Locate the cell with the specified text and output its (X, Y) center coordinate. 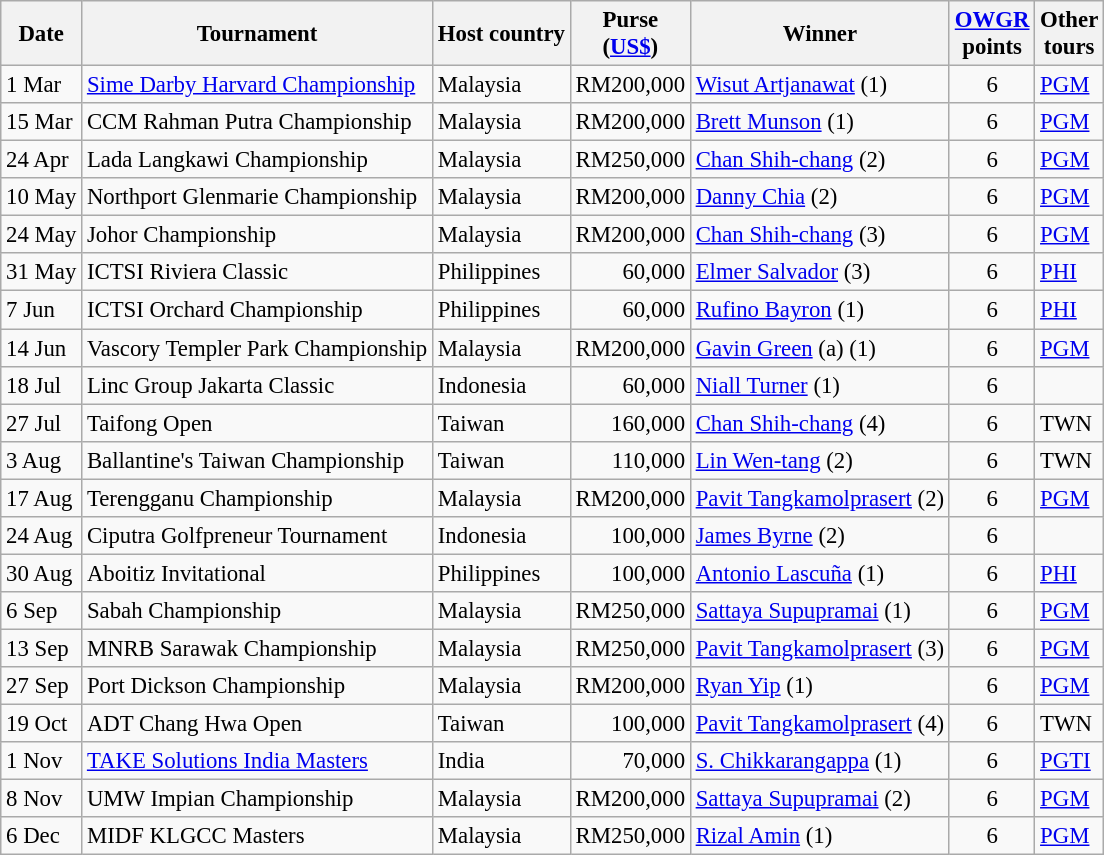
31 May (42, 273)
Purse(US$) (630, 34)
Rizal Amin (1) (820, 836)
Chan Shih-chang (3) (820, 235)
27 Jul (42, 423)
Pavit Tangkamolprasert (4) (820, 724)
6 Dec (42, 836)
Othertours (1070, 34)
Gavin Green (a) (1) (820, 348)
Winner (820, 34)
Ryan Yip (1) (820, 686)
110,000 (630, 460)
3 Aug (42, 460)
Niall Turner (1) (820, 385)
Port Dickson Championship (258, 686)
18 Jul (42, 385)
ICTSI Orchard Championship (258, 310)
TAKE Solutions India Masters (258, 761)
Sattaya Supupramai (2) (820, 799)
ICTSI Riviera Classic (258, 273)
30 Aug (42, 573)
ADT Chang Hwa Open (258, 724)
24 Apr (42, 160)
Sime Darby Harvard Championship (258, 85)
Ciputra Golfpreneur Tournament (258, 536)
Vascory Templer Park Championship (258, 348)
Date (42, 34)
Wisut Artjanawat (1) (820, 85)
1 Nov (42, 761)
14 Jun (42, 348)
Elmer Salvador (3) (820, 273)
160,000 (630, 423)
Pavit Tangkamolprasert (3) (820, 648)
Brett Munson (1) (820, 122)
Danny Chia (2) (820, 197)
S. Chikkarangappa (1) (820, 761)
13 Sep (42, 648)
Aboitiz Invitational (258, 573)
Linc Group Jakarta Classic (258, 385)
Rufino Bayron (1) (820, 310)
India (501, 761)
7 Jun (42, 310)
Terengganu Championship (258, 498)
Northport Glenmarie Championship (258, 197)
8 Nov (42, 799)
Pavit Tangkamolprasert (2) (820, 498)
Tournament (258, 34)
MNRB Sarawak Championship (258, 648)
27 Sep (42, 686)
1 Mar (42, 85)
6 Sep (42, 611)
Sabah Championship (258, 611)
James Byrne (2) (820, 536)
70,000 (630, 761)
Ballantine's Taiwan Championship (258, 460)
24 Aug (42, 536)
19 Oct (42, 724)
Sattaya Supupramai (1) (820, 611)
17 Aug (42, 498)
Johor Championship (258, 235)
15 Mar (42, 122)
Chan Shih-chang (4) (820, 423)
CCM Rahman Putra Championship (258, 122)
Lada Langkawi Championship (258, 160)
OWGRpoints (992, 34)
10 May (42, 197)
Taifong Open (258, 423)
Antonio Lascuña (1) (820, 573)
MIDF KLGCC Masters (258, 836)
Chan Shih-chang (2) (820, 160)
24 May (42, 235)
Host country (501, 34)
UMW Impian Championship (258, 799)
PGTI (1070, 761)
Lin Wen-tang (2) (820, 460)
